Identify which cell holds the provided text, then report its [x, y] central coordinate. 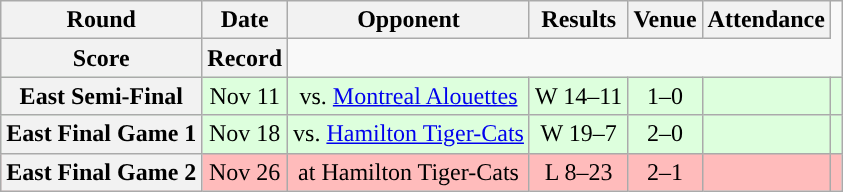
W 19–7 [578, 134]
1–0 [665, 96]
2–1 [665, 172]
L 8–23 [578, 172]
Round [102, 20]
East Semi-Final [102, 96]
Opponent [409, 20]
vs. Montreal Alouettes [409, 96]
Record [245, 58]
Date [245, 20]
Nov 26 [245, 172]
at Hamilton Tiger-Cats [409, 172]
W 14–11 [578, 96]
Nov 18 [245, 134]
East Final Game 2 [102, 172]
Nov 11 [245, 96]
Score [102, 58]
2–0 [665, 134]
Attendance [766, 20]
East Final Game 1 [102, 134]
vs. Hamilton Tiger-Cats [409, 134]
Results [578, 20]
Venue [665, 20]
